Find where the given text appears and provide that cell's center as [x, y] coordinate. 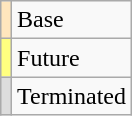
Base [72, 20]
Terminated [72, 96]
Future [72, 58]
